Provide the (X, Y) coordinate of the cell's center where the given text is located.  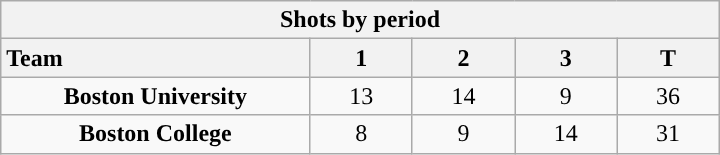
13 (361, 96)
Team (156, 58)
31 (668, 134)
3 (566, 58)
1 (361, 58)
2 (463, 58)
T (668, 58)
Boston University (156, 96)
8 (361, 134)
Shots by period (360, 20)
Boston College (156, 134)
36 (668, 96)
